Find where the given text appears and provide that cell's center as (x, y) coordinate. 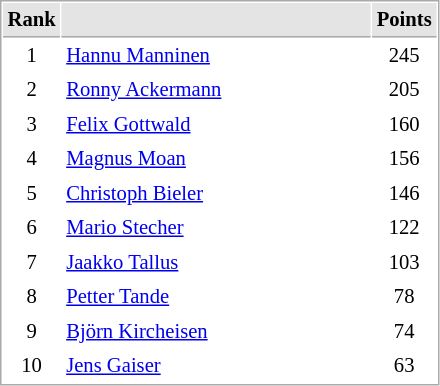
3 (32, 124)
156 (404, 158)
78 (404, 296)
146 (404, 194)
160 (404, 124)
245 (404, 56)
74 (404, 332)
Points (404, 20)
5 (32, 194)
205 (404, 90)
1 (32, 56)
Mario Stecher (216, 228)
Ronny Ackermann (216, 90)
8 (32, 296)
122 (404, 228)
9 (32, 332)
Jens Gaiser (216, 366)
63 (404, 366)
Hannu Manninen (216, 56)
Christoph Bieler (216, 194)
Rank (32, 20)
2 (32, 90)
103 (404, 262)
Felix Gottwald (216, 124)
7 (32, 262)
Jaakko Tallus (216, 262)
6 (32, 228)
10 (32, 366)
4 (32, 158)
Petter Tande (216, 296)
Magnus Moan (216, 158)
Björn Kircheisen (216, 332)
